From the cell containing the given text, extract its center point as [X, Y] coordinate. 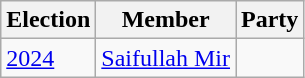
Election [48, 20]
2024 [48, 58]
Saifullah Mir [166, 58]
Member [166, 20]
Party [270, 20]
